From the cell containing the given text, extract its center point as [X, Y] coordinate. 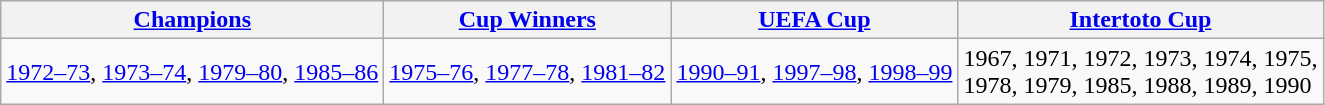
1990–91, 1997–98, 1998–99 [814, 72]
1975–76, 1977–78, 1981–82 [528, 72]
UEFA Cup [814, 20]
1967, 1971, 1972, 1973, 1974, 1975,1978, 1979, 1985, 1988, 1989, 1990 [1140, 72]
Champions [192, 20]
Intertoto Cup [1140, 20]
1972–73, 1973–74, 1979–80, 1985–86 [192, 72]
Cup Winners [528, 20]
